Search for the cell housing the specified text and yield its [x, y] center coordinate. 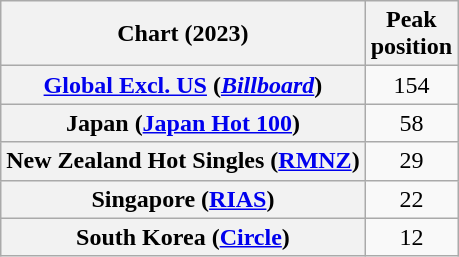
12 [411, 237]
Peakposition [411, 34]
South Korea (Circle) [183, 237]
22 [411, 199]
Chart (2023) [183, 34]
29 [411, 161]
Japan (Japan Hot 100) [183, 123]
58 [411, 123]
New Zealand Hot Singles (RMNZ) [183, 161]
Singapore (RIAS) [183, 199]
154 [411, 85]
Global Excl. US (Billboard) [183, 85]
